Return the [x, y] coordinate for the center point of the cell that contains the specified text.  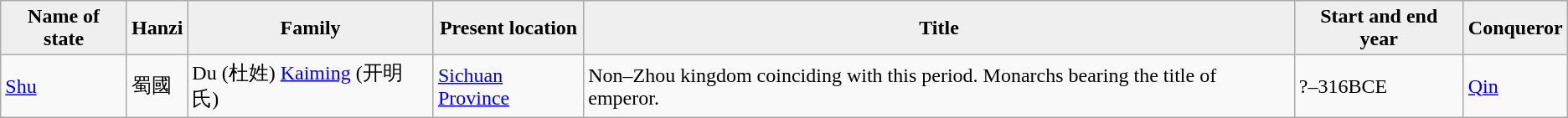
Shu [64, 86]
?–316BCE [1379, 86]
Family [311, 28]
Title [940, 28]
Sichuan Province [508, 86]
Qin [1515, 86]
Conqueror [1515, 28]
Present location [508, 28]
Non–Zhou kingdom coinciding with this period. Monarchs bearing the title of emperor. [940, 86]
蜀國 [157, 86]
Hanzi [157, 28]
Name of state [64, 28]
Start and end year [1379, 28]
Du (杜姓) Kaiming (开明氏) [311, 86]
